Return [x, y] of the center of cell containing provided text 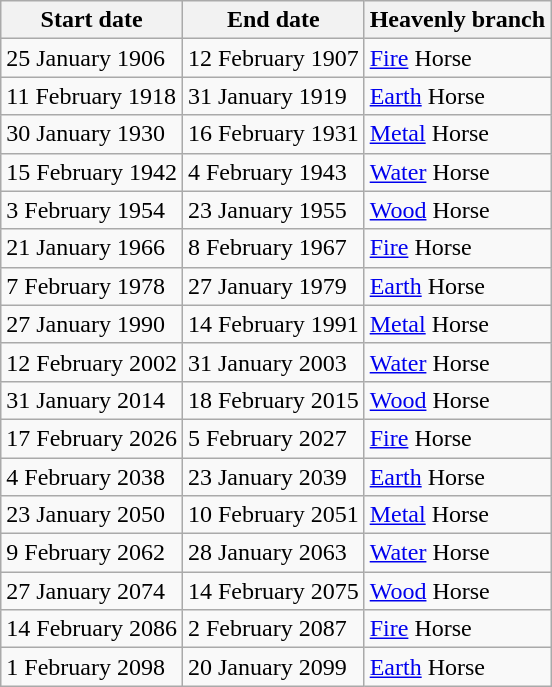
9 February 2062 [92, 553]
15 February 1942 [92, 172]
14 February 1991 [273, 324]
27 January 1979 [273, 286]
11 February 1918 [92, 96]
31 January 2003 [273, 362]
31 January 1919 [273, 96]
12 February 2002 [92, 362]
2 February 2087 [273, 629]
1 February 2098 [92, 667]
27 January 1990 [92, 324]
Start date [92, 20]
27 January 2074 [92, 591]
23 January 2039 [273, 477]
23 January 1955 [273, 210]
4 February 2038 [92, 477]
12 February 1907 [273, 58]
4 February 1943 [273, 172]
Heavenly branch [457, 20]
18 February 2015 [273, 400]
20 January 2099 [273, 667]
23 January 2050 [92, 515]
30 January 1930 [92, 134]
21 January 1966 [92, 248]
14 February 2075 [273, 591]
8 February 1967 [273, 248]
End date [273, 20]
14 February 2086 [92, 629]
10 February 2051 [273, 515]
28 January 2063 [273, 553]
31 January 2014 [92, 400]
25 January 1906 [92, 58]
16 February 1931 [273, 134]
7 February 1978 [92, 286]
3 February 1954 [92, 210]
17 February 2026 [92, 438]
5 February 2027 [273, 438]
